Capture the cell that displays the provided text and extract its (x, y) central coordinate. 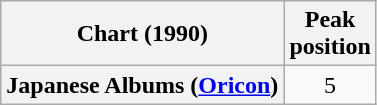
5 (330, 85)
Chart (1990) (142, 34)
Japanese Albums (Oricon) (142, 85)
Peak position (330, 34)
